Extract the (x, y) coordinate from the center of the cell holding the provided text.  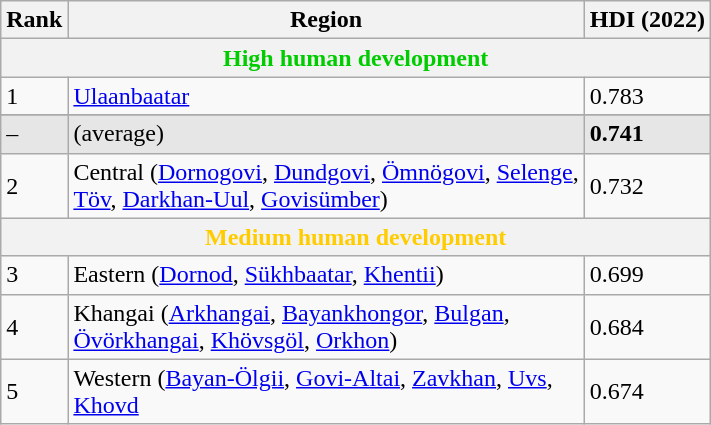
0.674 (647, 392)
Western (Bayan-Ölgii, Govi-Altai, Zavkhan, Uvs,Khovd (326, 392)
0.783 (647, 96)
Ulaanbaatar (326, 96)
(average) (326, 134)
Region (326, 20)
0.741 (647, 134)
Khangai (Arkhangai, Bayankhongor, Bulgan,Övörkhangai, Khövsgöl, Orkhon) (326, 326)
HDI (2022) (647, 20)
0.684 (647, 326)
– (34, 134)
3 (34, 275)
5 (34, 392)
Eastern (Dornod, Sükhbaatar, Khentii) (326, 275)
4 (34, 326)
Rank (34, 20)
Medium human development (356, 237)
0.732 (647, 186)
0.699 (647, 275)
2 (34, 186)
1 (34, 96)
Central (Dornogovi, Dundgovi, Ömnögovi, Selenge, Töv, Darkhan-Uul, Govisümber) (326, 186)
High human development (356, 58)
